Identify which cell holds the provided text, then report its (x, y) central coordinate. 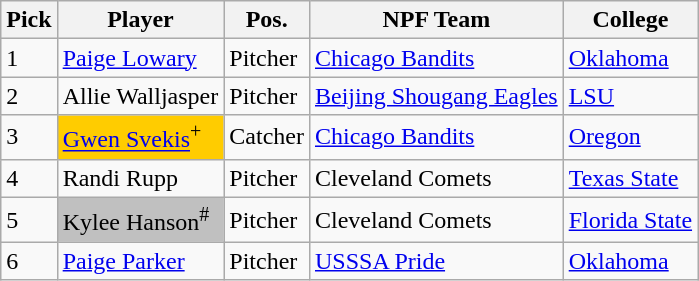
4 (29, 178)
College (630, 20)
Florida State (630, 220)
Allie Walljasper (140, 96)
LSU (630, 96)
6 (29, 261)
Catcher (267, 138)
1 (29, 58)
Kylee Hanson# (140, 220)
Player (140, 20)
Oregon (630, 138)
2 (29, 96)
Pos. (267, 20)
Gwen Svekis+ (140, 138)
Randi Rupp (140, 178)
5 (29, 220)
Beijing Shougang Eagles (436, 96)
USSSA Pride (436, 261)
Pick (29, 20)
Paige Lowary (140, 58)
Paige Parker (140, 261)
Texas State (630, 178)
3 (29, 138)
NPF Team (436, 20)
